Return (x, y) of the center of cell containing provided text 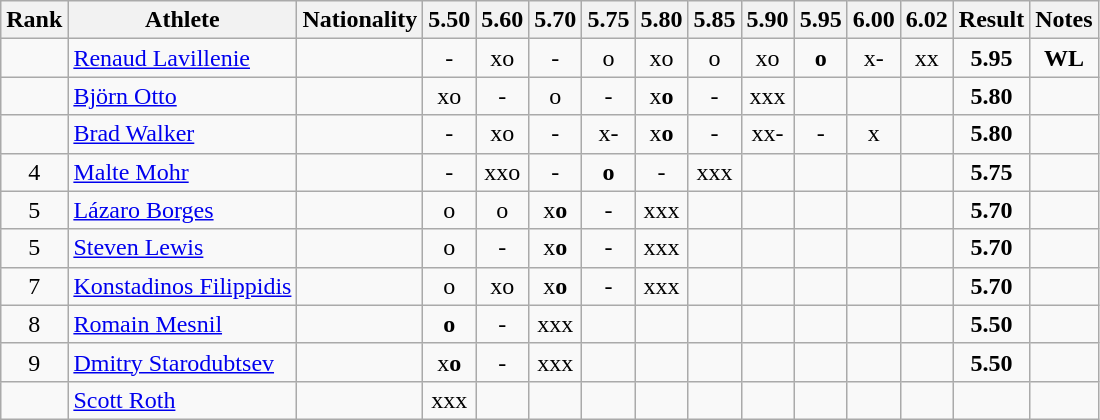
5.90 (768, 20)
Lázaro Borges (182, 210)
Romain Mesnil (182, 324)
Malte Mohr (182, 172)
xx (926, 58)
Brad Walker (182, 134)
4 (34, 172)
Athlete (182, 20)
7 (34, 286)
Notes (1064, 20)
Björn Otto (182, 96)
Konstadinos Filippidis (182, 286)
x (874, 134)
Steven Lewis (182, 248)
6.02 (926, 20)
6.00 (874, 20)
xx- (768, 134)
Renaud Lavillenie (182, 58)
Dmitry Starodubtsev (182, 362)
WL (1064, 58)
xxo (502, 172)
5.60 (502, 20)
Scott Roth (182, 400)
8 (34, 324)
9 (34, 362)
Nationality (360, 20)
5.85 (714, 20)
Result (991, 20)
Rank (34, 20)
